Capture the cell that displays the provided text and extract its [X, Y] central coordinate. 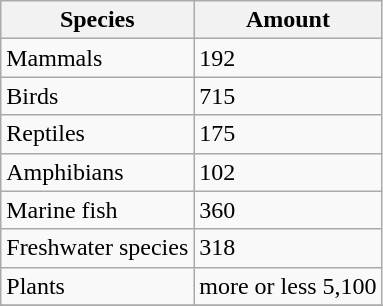
715 [288, 96]
Amphibians [98, 172]
192 [288, 58]
Mammals [98, 58]
318 [288, 248]
Plants [98, 286]
Species [98, 20]
Marine fish [98, 210]
Freshwater species [98, 248]
Amount [288, 20]
Birds [98, 96]
more or less 5,100 [288, 286]
360 [288, 210]
175 [288, 134]
Reptiles [98, 134]
102 [288, 172]
